Detect which cell encompasses the target text, then output its (X, Y) center coordinate. 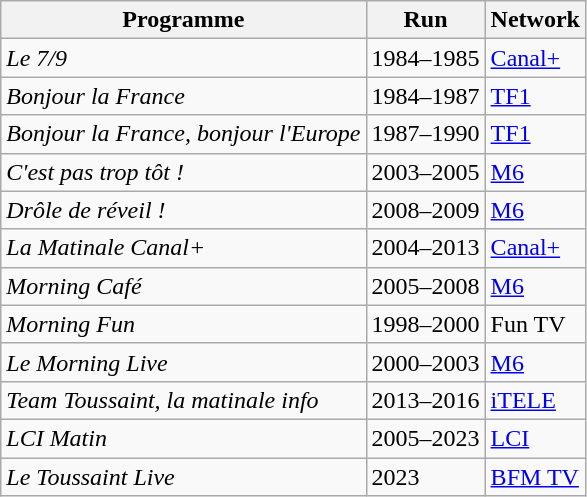
2008–2009 (426, 210)
2003–2005 (426, 172)
Programme (184, 20)
2013–2016 (426, 400)
Network (535, 20)
2000–2003 (426, 362)
1987–1990 (426, 134)
1984–1985 (426, 58)
C'est pas trop tôt ! (184, 172)
LCI Matin (184, 438)
Le Morning Live (184, 362)
Le Toussaint Live (184, 477)
La Matinale Canal+ (184, 248)
Bonjour la France, bonjour l'Europe (184, 134)
2004–2013 (426, 248)
LCI (535, 438)
2023 (426, 477)
Le 7/9 (184, 58)
Morning Café (184, 286)
Run (426, 20)
Drôle de réveil ! (184, 210)
Morning Fun (184, 324)
Fun TV (535, 324)
iTELE (535, 400)
1984–1987 (426, 96)
2005–2008 (426, 286)
BFM TV (535, 477)
1998–2000 (426, 324)
Team Toussaint, la matinale info (184, 400)
Bonjour la France (184, 96)
2005–2023 (426, 438)
